Search for the cell housing the specified text and yield its [x, y] center coordinate. 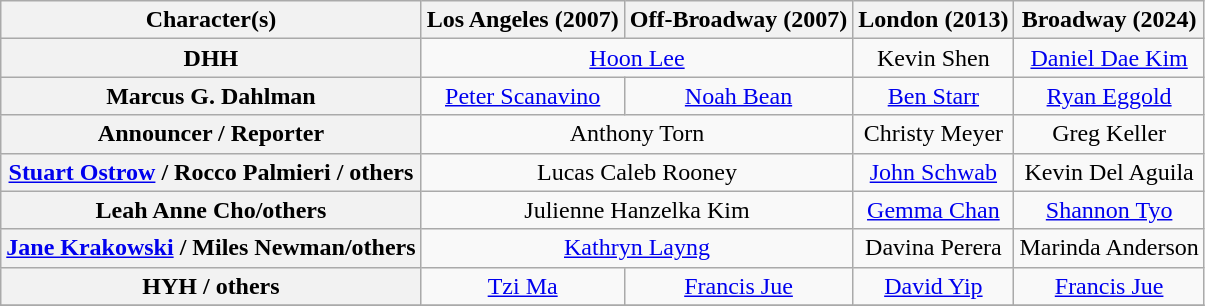
Julienne Hanzelka Kim [637, 210]
Announcer / Reporter [211, 134]
Broadway (2024) [1109, 20]
DHH [211, 58]
Davina Perera [934, 248]
Lucas Caleb Rooney [637, 172]
Ben Starr [934, 96]
Kathryn Layng [637, 248]
Anthony Torn [637, 134]
Greg Keller [1109, 134]
Character(s) [211, 20]
Hoon Lee [637, 58]
Marinda Anderson [1109, 248]
David Yip [934, 286]
John Schwab [934, 172]
Daniel Dae Kim [1109, 58]
Leah Anne Cho/others [211, 210]
Gemma Chan [934, 210]
Noah Bean [738, 96]
Kevin Del Aguila [1109, 172]
Christy Meyer [934, 134]
Ryan Eggold [1109, 96]
Off-Broadway (2007) [738, 20]
HYH / others [211, 286]
Kevin Shen [934, 58]
Los Angeles (2007) [522, 20]
London (2013) [934, 20]
Stuart Ostrow / Rocco Palmieri / others [211, 172]
Tzi Ma [522, 286]
Shannon Tyo [1109, 210]
Peter Scanavino [522, 96]
Marcus G. Dahlman [211, 96]
Jane Krakowski / Miles Newman/others [211, 248]
